Output the (X, Y) coordinate of the center of the cell containing the given text.  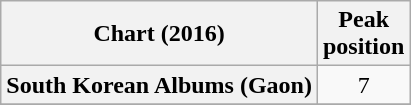
Peakposition (363, 34)
South Korean Albums (Gaon) (160, 85)
Chart (2016) (160, 34)
7 (363, 85)
